Determine the (x, y) coordinate at the center of the cell enclosing the given text.  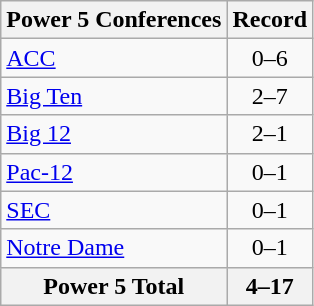
Big 12 (114, 134)
2–7 (270, 96)
Power 5 Total (114, 286)
0–6 (270, 58)
ACC (114, 58)
Record (270, 20)
Notre Dame (114, 248)
4–17 (270, 286)
2–1 (270, 134)
SEC (114, 210)
Power 5 Conferences (114, 20)
Big Ten (114, 96)
Pac-12 (114, 172)
